Search for the cell housing the specified text and yield its [X, Y] center coordinate. 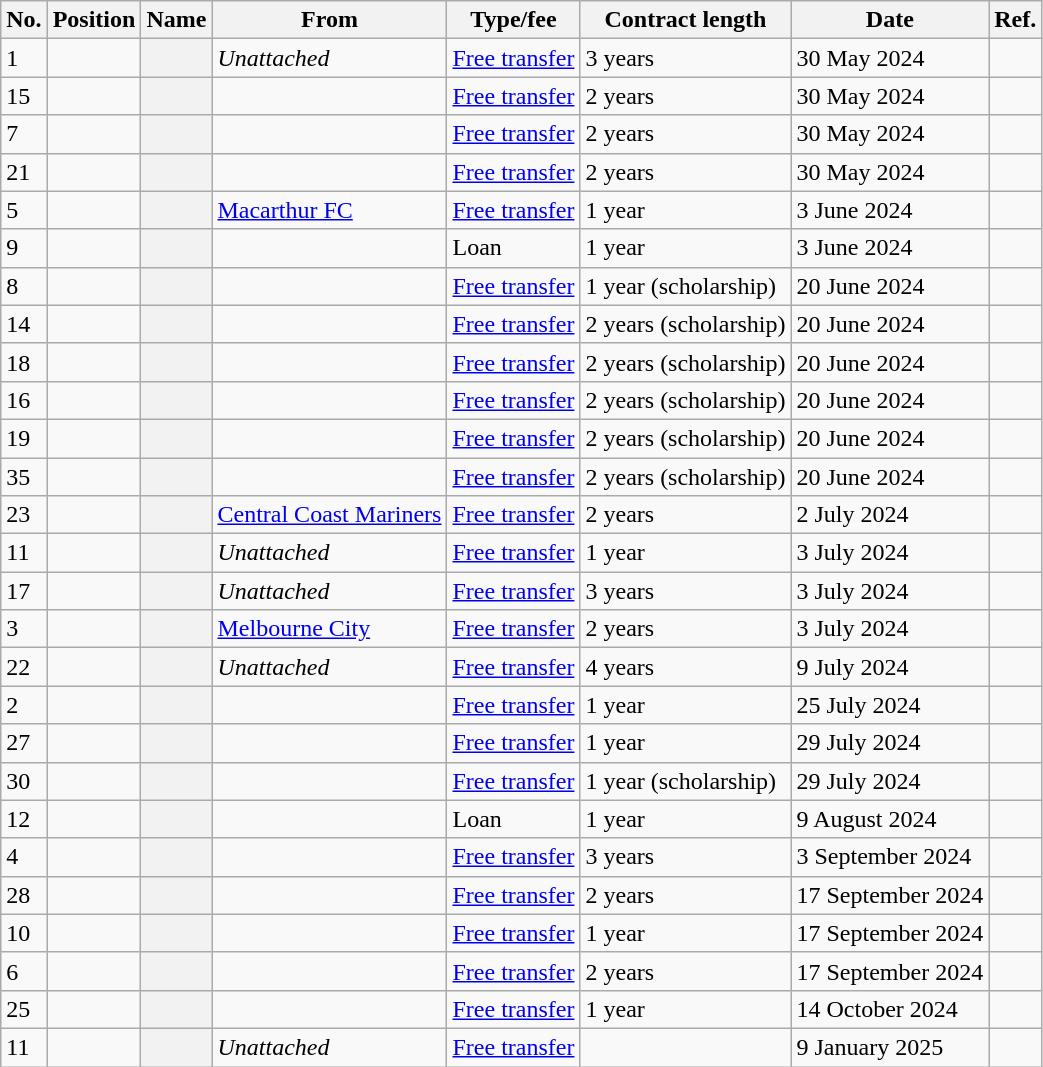
15 [24, 96]
3 [24, 629]
2 July 2024 [890, 515]
3 September 2024 [890, 857]
7 [24, 134]
5 [24, 210]
9 [24, 248]
28 [24, 895]
9 August 2024 [890, 819]
Central Coast Mariners [330, 515]
30 [24, 781]
19 [24, 438]
Macarthur FC [330, 210]
9 July 2024 [890, 667]
4 [24, 857]
2 [24, 705]
18 [24, 362]
8 [24, 286]
Date [890, 20]
No. [24, 20]
14 [24, 324]
16 [24, 400]
22 [24, 667]
12 [24, 819]
Name [176, 20]
14 October 2024 [890, 1009]
Contract length [686, 20]
Ref. [1016, 20]
21 [24, 172]
From [330, 20]
4 years [686, 667]
Melbourne City [330, 629]
35 [24, 477]
23 [24, 515]
25 [24, 1009]
6 [24, 971]
Position [94, 20]
Type/fee [514, 20]
10 [24, 933]
9 January 2025 [890, 1047]
27 [24, 743]
17 [24, 591]
25 July 2024 [890, 705]
1 [24, 58]
